Locate the cell with the specified text and output its [x, y] center coordinate. 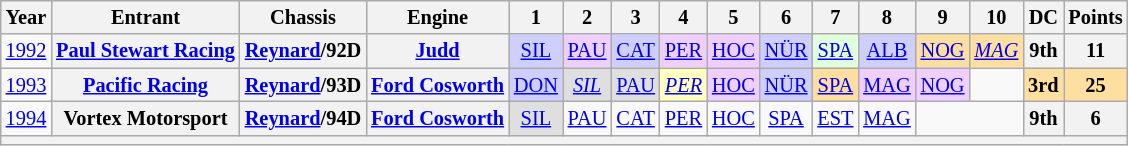
Year [26, 17]
Paul Stewart Racing [146, 51]
Engine [438, 17]
Reynard/93D [303, 85]
3 [636, 17]
Reynard/92D [303, 51]
1994 [26, 118]
5 [734, 17]
DON [536, 85]
Points [1096, 17]
11 [1096, 51]
DC [1043, 17]
Reynard/94D [303, 118]
Chassis [303, 17]
25 [1096, 85]
1993 [26, 85]
8 [886, 17]
4 [684, 17]
EST [835, 118]
10 [996, 17]
2 [588, 17]
Pacific Racing [146, 85]
ALB [886, 51]
Judd [438, 51]
9 [943, 17]
1 [536, 17]
1992 [26, 51]
3rd [1043, 85]
7 [835, 17]
Vortex Motorsport [146, 118]
Entrant [146, 17]
